Scan for the cell matching the given text and deliver its [X, Y] coordinate at center. 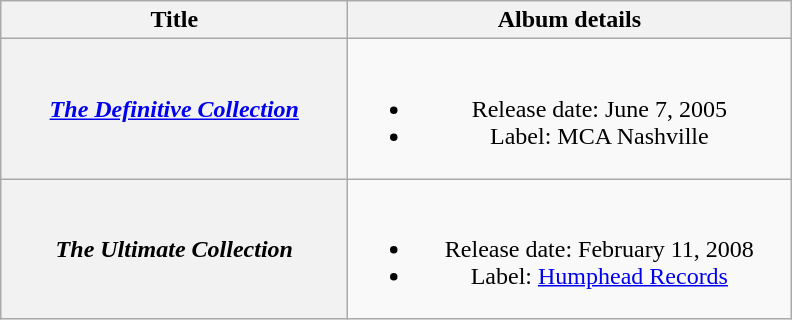
Album details [570, 20]
Release date: June 7, 2005Label: MCA Nashville [570, 109]
Release date: February 11, 2008Label: Humphead Records [570, 249]
The Definitive Collection [174, 109]
Title [174, 20]
The Ultimate Collection [174, 249]
